For the text-containing cell, return its midpoint in [x, y] coordinate format. 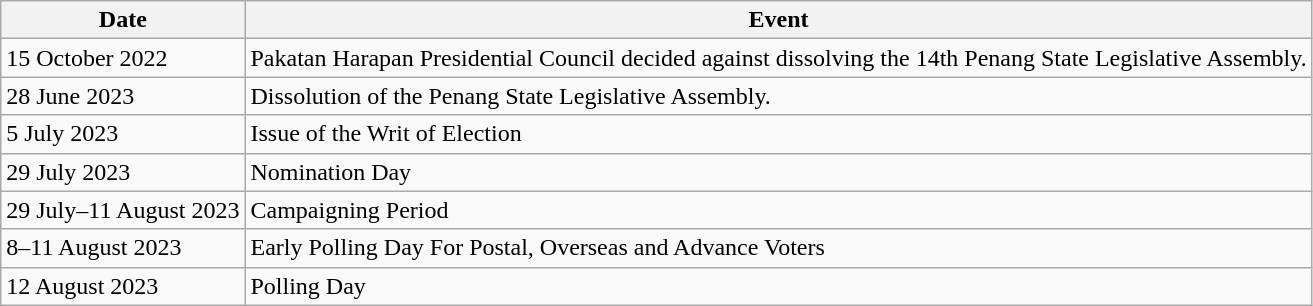
8–11 August 2023 [123, 248]
5 July 2023 [123, 134]
Issue of the Writ of Election [778, 134]
Early Polling Day For Postal, Overseas and Advance Voters [778, 248]
Nomination Day [778, 172]
15 October 2022 [123, 58]
Date [123, 20]
Event [778, 20]
28 June 2023 [123, 96]
Polling Day [778, 286]
12 August 2023 [123, 286]
29 July 2023 [123, 172]
Campaigning Period [778, 210]
Pakatan Harapan Presidential Council decided against dissolving the 14th Penang State Legislative Assembly. [778, 58]
Dissolution of the Penang State Legislative Assembly. [778, 96]
29 July–11 August 2023 [123, 210]
